Detect which cell encompasses the target text, then output its (X, Y) center coordinate. 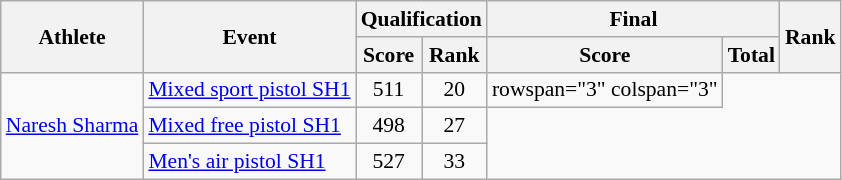
Qualification (422, 19)
498 (389, 126)
Total (752, 55)
rowspan="3" colspan="3" (605, 90)
Mixed free pistol SH1 (249, 126)
511 (389, 90)
Mixed sport pistol SH1 (249, 90)
Athlete (72, 36)
527 (389, 162)
Final (634, 19)
Naresh Sharma (72, 126)
20 (454, 90)
Men's air pistol SH1 (249, 162)
33 (454, 162)
27 (454, 126)
Event (249, 36)
